Locate the cell with the specified text and output its [X, Y] center coordinate. 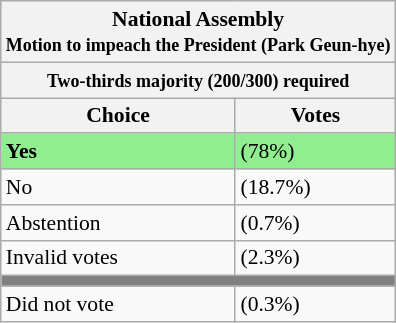
Choice [118, 116]
(18.7%) [315, 187]
Two-thirds majority (200/300) required [198, 80]
(78%) [315, 152]
Yes [118, 152]
National AssemblyMotion to impeach the President (Park Geun-hye) [198, 32]
Invalid votes [118, 258]
Did not vote [118, 304]
(0.3%) [315, 304]
Votes [315, 116]
(2.3%) [315, 258]
(0.7%) [315, 223]
Abstention [118, 223]
No [118, 187]
